Determine the [x, y] coordinate at the center of the cell enclosing the given text.  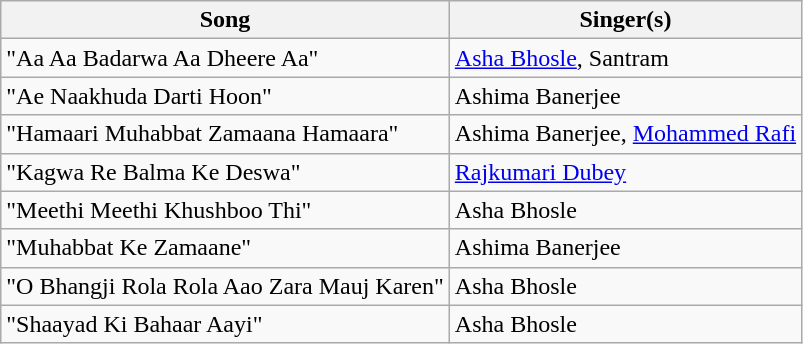
"Ae Naakhuda Darti Hoon" [226, 96]
"O Bhangji Rola Rola Aao Zara Mauj Karen" [226, 286]
Asha Bhosle, Santram [625, 58]
Singer(s) [625, 20]
"Hamaari Muhabbat Zamaana Hamaara" [226, 134]
"Kagwa Re Balma Ke Deswa" [226, 172]
"Shaayad Ki Bahaar Aayi" [226, 324]
"Meethi Meethi Khushboo Thi" [226, 210]
Rajkumari Dubey [625, 172]
Song [226, 20]
Ashima Banerjee, Mohammed Rafi [625, 134]
"Muhabbat Ke Zamaane" [226, 248]
"Aa Aa Badarwa Aa Dheere Aa" [226, 58]
